Identify which cell holds the provided text, then report its (x, y) central coordinate. 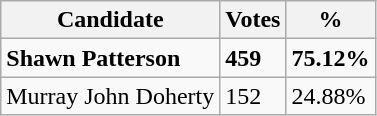
Murray John Doherty (110, 96)
152 (253, 96)
Candidate (110, 20)
Votes (253, 20)
24.88% (330, 96)
% (330, 20)
459 (253, 58)
Shawn Patterson (110, 58)
75.12% (330, 58)
